Determine the (X, Y) coordinate at the center of the cell enclosing the given text.  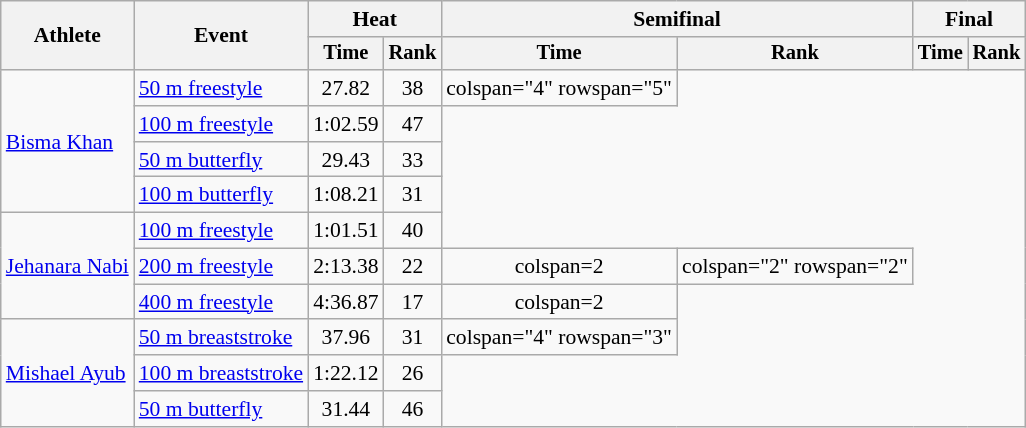
colspan="2" rowspan="2" (795, 267)
26 (413, 373)
1:02.59 (346, 124)
200 m freestyle (221, 267)
Bisma Khan (68, 141)
Final (969, 19)
17 (413, 302)
colspan="4" rowspan="3" (559, 338)
31.44 (346, 409)
47 (413, 124)
Heat (374, 19)
38 (413, 88)
400 m freestyle (221, 302)
22 (413, 267)
1:08.21 (346, 195)
2:13.38 (346, 267)
37.96 (346, 338)
Mishael Ayub (68, 374)
46 (413, 409)
Event (221, 36)
33 (413, 160)
Athlete (68, 36)
50 m breaststroke (221, 338)
100 m breaststroke (221, 373)
1:22.12 (346, 373)
4:36.87 (346, 302)
27.82 (346, 88)
100 m butterfly (221, 195)
colspan="4" rowspan="5" (559, 88)
Semifinal (677, 19)
40 (413, 231)
29.43 (346, 160)
50 m freestyle (221, 88)
1:01.51 (346, 231)
Jehanara Nabi (68, 266)
